Determine the (x, y) coordinate at the center of the cell enclosing the given text.  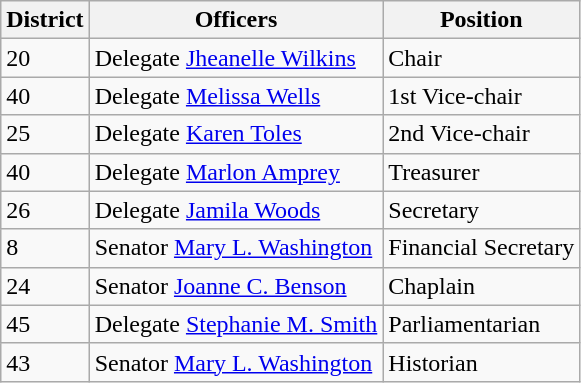
Chair (482, 58)
Delegate Jheanelle Wilkins (236, 58)
Chaplain (482, 286)
Historian (482, 362)
43 (45, 362)
8 (45, 248)
24 (45, 286)
Delegate Marlon Amprey (236, 172)
Officers (236, 20)
20 (45, 58)
Parliamentarian (482, 324)
25 (45, 134)
1st Vice-chair (482, 96)
District (45, 20)
Delegate Stephanie M. Smith (236, 324)
Secretary (482, 210)
Delegate Karen Toles (236, 134)
2nd Vice-chair (482, 134)
Position (482, 20)
45 (45, 324)
Financial Secretary (482, 248)
Treasurer (482, 172)
26 (45, 210)
Delegate Melissa Wells (236, 96)
Senator Joanne C. Benson (236, 286)
Delegate Jamila Woods (236, 210)
